Extract the [x, y] coordinate from the center of the cell holding the provided text.  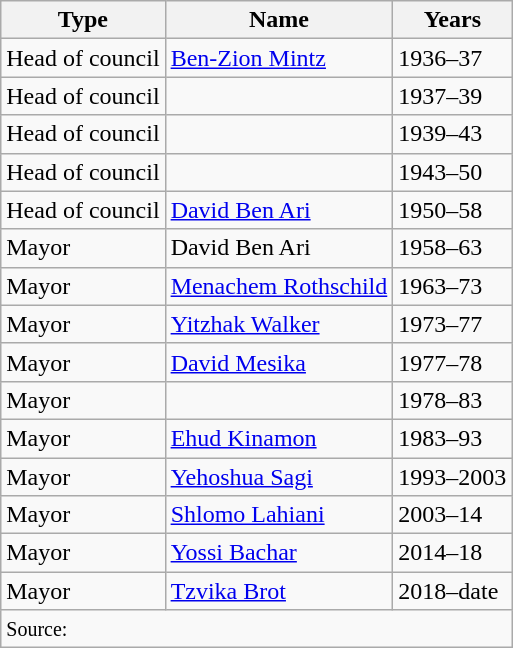
1937–39 [452, 96]
1950–58 [452, 210]
1993–2003 [452, 477]
Type [83, 20]
Yitzhak Walker [279, 324]
David Mesika [279, 362]
1973–77 [452, 324]
Name [279, 20]
1977–78 [452, 362]
Source: [256, 629]
1939–43 [452, 134]
Shlomo Lahiani [279, 515]
1958–63 [452, 248]
1943–50 [452, 172]
1963–73 [452, 286]
2003–14 [452, 515]
1978–83 [452, 400]
1936–37 [452, 58]
Ehud Kinamon [279, 438]
Yehoshua Sagi [279, 477]
Yossi Bachar [279, 553]
2018–date [452, 591]
Ben-Zion Mintz [279, 58]
Menachem Rothschild [279, 286]
Tzvika Brot [279, 591]
1983–93 [452, 438]
2014–18 [452, 553]
Years [452, 20]
